Return the (X, Y) coordinate for the center point of the cell that contains the specified text.  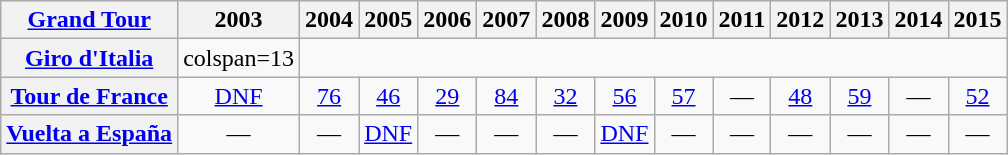
2012 (800, 20)
Vuelta a España (90, 134)
59 (860, 96)
2006 (448, 20)
2013 (860, 20)
2003 (239, 20)
2009 (624, 20)
52 (978, 96)
Tour de France (90, 96)
2014 (918, 20)
84 (506, 96)
57 (684, 96)
colspan=13 (239, 58)
29 (448, 96)
2007 (506, 20)
2011 (742, 20)
76 (330, 96)
2010 (684, 20)
Giro d'Italia (90, 58)
2004 (330, 20)
2005 (388, 20)
2015 (978, 20)
32 (566, 96)
Grand Tour (90, 20)
56 (624, 96)
46 (388, 96)
2008 (566, 20)
48 (800, 96)
